Provide the (X, Y) coordinate of the cell's center where the given text is located.  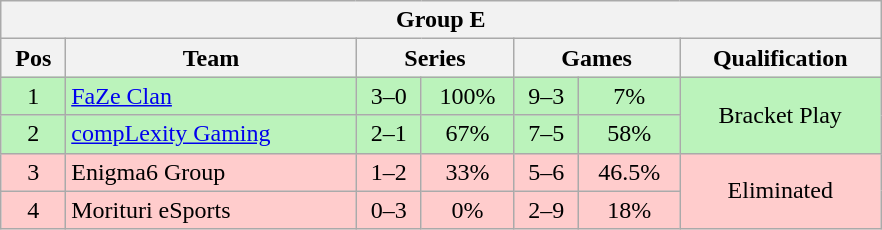
2–9 (546, 210)
Team (211, 58)
67% (468, 134)
2 (34, 134)
Eliminated (780, 191)
3–0 (388, 96)
5–6 (546, 172)
compLexity Gaming (211, 134)
Morituri eSports (211, 210)
Qualification (780, 58)
Bracket Play (780, 115)
9–3 (546, 96)
3 (34, 172)
1–2 (388, 172)
7% (630, 96)
100% (468, 96)
0% (468, 210)
Enigma6 Group (211, 172)
46.5% (630, 172)
Series (435, 58)
Pos (34, 58)
2–1 (388, 134)
Group E (441, 20)
Games (597, 58)
18% (630, 210)
4 (34, 210)
1 (34, 96)
FaZe Clan (211, 96)
58% (630, 134)
33% (468, 172)
0–3 (388, 210)
7–5 (546, 134)
